Detect which cell encompasses the target text, then output its [X, Y] center coordinate. 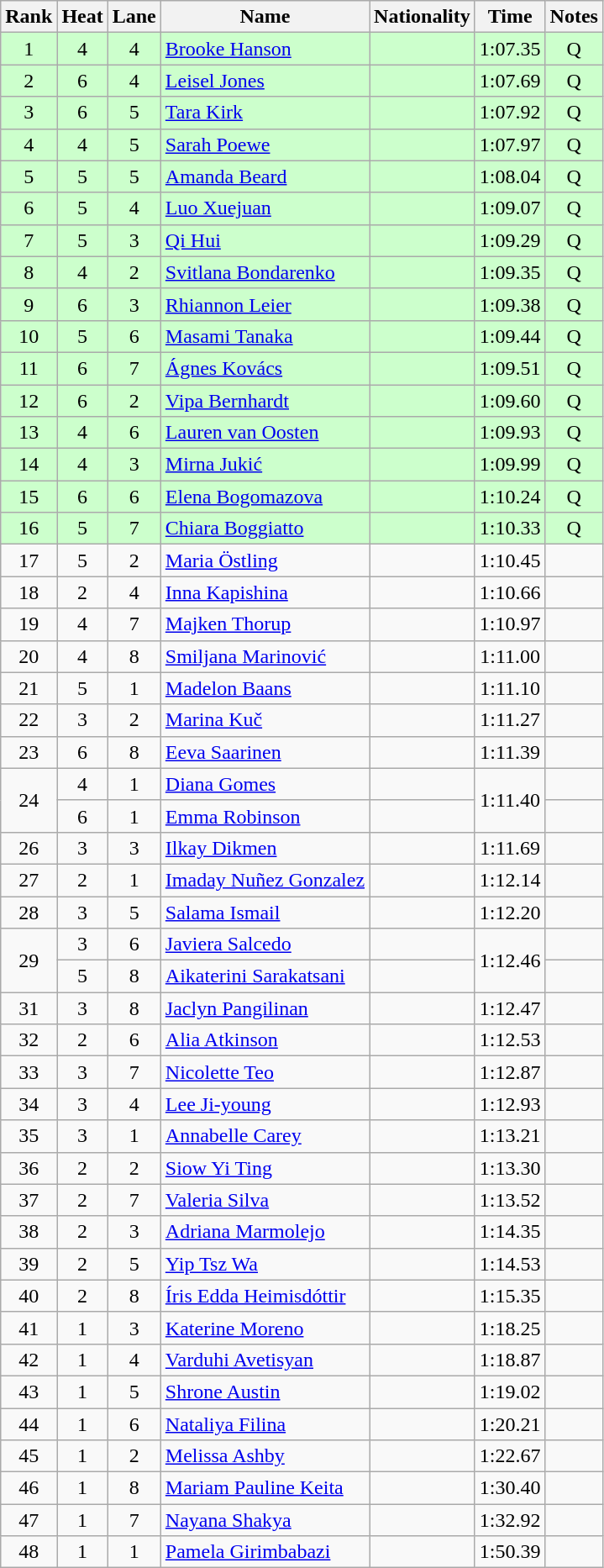
Majken Thorup [265, 624]
1:11.39 [510, 752]
Diana Gomes [265, 784]
48 [29, 1552]
47 [29, 1520]
Svitlana Bondarenko [265, 272]
Masami Tanaka [265, 336]
1:11.69 [510, 848]
1:11.27 [510, 720]
1:13.21 [510, 1136]
14 [29, 465]
Annabelle Carey [265, 1136]
Rhiannon Leier [265, 304]
37 [29, 1200]
Ágnes Kovács [265, 368]
1:09.07 [510, 208]
10 [29, 336]
Pamela Girimbabazi [265, 1552]
16 [29, 529]
36 [29, 1168]
Nicolette Teo [265, 1072]
1:09.35 [510, 272]
Lane [134, 17]
Vipa Bernhardt [265, 401]
Smiljana Marinović [265, 656]
Emma Robinson [265, 816]
1:10.33 [510, 529]
1:08.04 [510, 176]
19 [29, 624]
44 [29, 1424]
Ilkay Dikmen [265, 848]
34 [29, 1104]
11 [29, 368]
Valeria Silva [265, 1200]
Maria Östling [265, 560]
1:09.29 [510, 240]
46 [29, 1488]
1:09.44 [510, 336]
Mariam Pauline Keita [265, 1488]
42 [29, 1360]
1:18.25 [510, 1328]
1:12.46 [510, 960]
1:30.40 [510, 1488]
Adriana Marmolejo [265, 1232]
1:07.92 [510, 113]
12 [29, 401]
Alia Atkinson [265, 1040]
1:18.87 [510, 1360]
Nataliya Filina [265, 1424]
1:07.35 [510, 49]
1:10.24 [510, 497]
1:11.10 [510, 688]
1:12.87 [510, 1072]
38 [29, 1232]
Marina Kuč [265, 720]
18 [29, 592]
1:19.02 [510, 1392]
29 [29, 960]
Elena Bogomazova [265, 497]
26 [29, 848]
1:10.66 [510, 592]
Chiara Boggiatto [265, 529]
13 [29, 433]
43 [29, 1392]
27 [29, 880]
17 [29, 560]
1:50.39 [510, 1552]
Luo Xuejuan [265, 208]
1:09.51 [510, 368]
1:09.99 [510, 465]
35 [29, 1136]
Katerine Moreno [265, 1328]
Qi Hui [265, 240]
15 [29, 497]
1:12.20 [510, 912]
Notes [574, 17]
Mirna Jukić [265, 465]
1:07.69 [510, 81]
9 [29, 304]
41 [29, 1328]
Siow Yi Ting [265, 1168]
1:11.40 [510, 800]
21 [29, 688]
Nayana Shakya [265, 1520]
1:07.97 [510, 145]
Inna Kapishina [265, 592]
Name [265, 17]
1:13.30 [510, 1168]
1:09.60 [510, 401]
39 [29, 1264]
1:11.00 [510, 656]
Shrone Austin [265, 1392]
Lauren van Oosten [265, 433]
1:12.14 [510, 880]
Lee Ji-young [265, 1104]
Melissa Ashby [265, 1456]
1:15.35 [510, 1296]
1:14.53 [510, 1264]
Madelon Baans [265, 688]
Javiera Salcedo [265, 944]
40 [29, 1296]
Nationality [423, 17]
1:20.21 [510, 1424]
45 [29, 1456]
20 [29, 656]
1:13.52 [510, 1200]
32 [29, 1040]
1:22.67 [510, 1456]
1:12.47 [510, 1008]
Salama Ismail [265, 912]
1:09.93 [510, 433]
Tara Kirk [265, 113]
31 [29, 1008]
Heat [82, 17]
1:10.97 [510, 624]
Imaday Nuñez Gonzalez [265, 880]
33 [29, 1072]
1:12.93 [510, 1104]
Leisel Jones [265, 81]
Rank [29, 17]
Jaclyn Pangilinan [265, 1008]
24 [29, 800]
1:10.45 [510, 560]
Íris Edda Heimisdóttir [265, 1296]
22 [29, 720]
Eeva Saarinen [265, 752]
Brooke Hanson [265, 49]
1:09.38 [510, 304]
1:14.35 [510, 1232]
Sarah Poewe [265, 145]
23 [29, 752]
Aikaterini Sarakatsani [265, 976]
28 [29, 912]
Varduhi Avetisyan [265, 1360]
1:32.92 [510, 1520]
1:12.53 [510, 1040]
Time [510, 17]
Yip Tsz Wa [265, 1264]
Amanda Beard [265, 176]
